Extract the [X, Y] coordinate from the center of the cell holding the provided text.  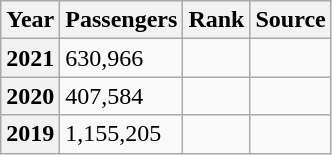
630,966 [122, 58]
Passengers [122, 20]
Year [30, 20]
Source [290, 20]
2020 [30, 96]
2019 [30, 134]
2021 [30, 58]
1,155,205 [122, 134]
Rank [216, 20]
407,584 [122, 96]
